Extract the (X, Y) coordinate from the center of the cell holding the provided text.  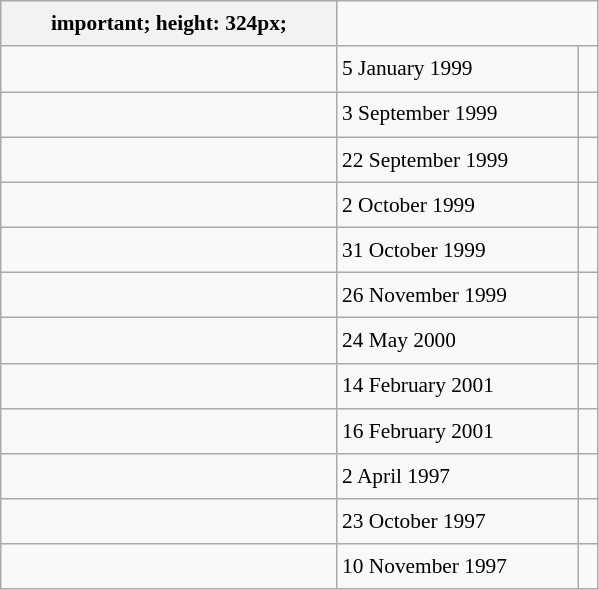
26 November 1999 (458, 296)
24 May 2000 (458, 340)
2 October 1999 (458, 204)
5 January 1999 (458, 68)
22 September 1999 (458, 160)
31 October 1999 (458, 250)
2 April 1997 (458, 476)
23 October 1997 (458, 522)
16 February 2001 (458, 430)
important; height: 324px; (169, 24)
14 February 2001 (458, 386)
10 November 1997 (458, 566)
3 September 1999 (458, 114)
